Detect which cell encompasses the target text, then output its (X, Y) center coordinate. 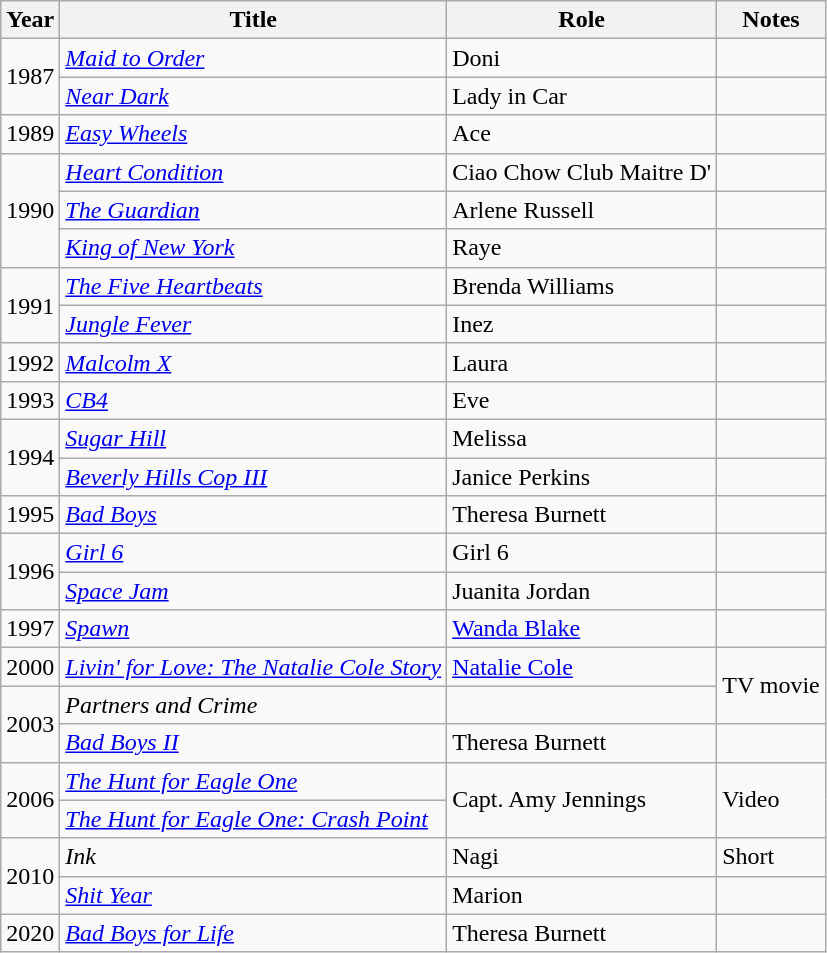
Ink (254, 857)
Bad Boys II (254, 743)
Livin' for Love: The Natalie Cole Story (254, 667)
Brenda Williams (582, 286)
Spawn (254, 629)
Marion (582, 895)
2000 (30, 667)
1991 (30, 305)
Natalie Cole (582, 667)
Partners and Crime (254, 705)
Notes (772, 20)
CB4 (254, 400)
1987 (30, 77)
1995 (30, 515)
Ciao Chow Club Maitre D' (582, 172)
Sugar Hill (254, 438)
Short (772, 857)
Juanita Jordan (582, 591)
The Hunt for Eagle One: Crash Point (254, 819)
Year (30, 20)
Nagi (582, 857)
1990 (30, 210)
Eve (582, 400)
1992 (30, 362)
The Five Heartbeats (254, 286)
Inez (582, 324)
Melissa (582, 438)
Bad Boys for Life (254, 933)
King of New York (254, 248)
Doni (582, 58)
Role (582, 20)
Raye (582, 248)
Heart Condition (254, 172)
Video (772, 800)
Space Jam (254, 591)
1994 (30, 457)
Beverly Hills Cop III (254, 477)
Title (254, 20)
Lady in Car (582, 96)
The Hunt for Eagle One (254, 781)
1993 (30, 400)
Shit Year (254, 895)
Ace (582, 134)
1997 (30, 629)
2020 (30, 933)
Malcolm X (254, 362)
TV movie (772, 686)
1996 (30, 572)
Laura (582, 362)
Near Dark (254, 96)
2010 (30, 876)
The Guardian (254, 210)
Jungle Fever (254, 324)
Capt. Amy Jennings (582, 800)
Easy Wheels (254, 134)
Janice Perkins (582, 477)
Wanda Blake (582, 629)
Arlene Russell (582, 210)
Maid to Order (254, 58)
1989 (30, 134)
Bad Boys (254, 515)
2006 (30, 800)
2003 (30, 724)
